From the cell containing the given text, extract its center point as [x, y] coordinate. 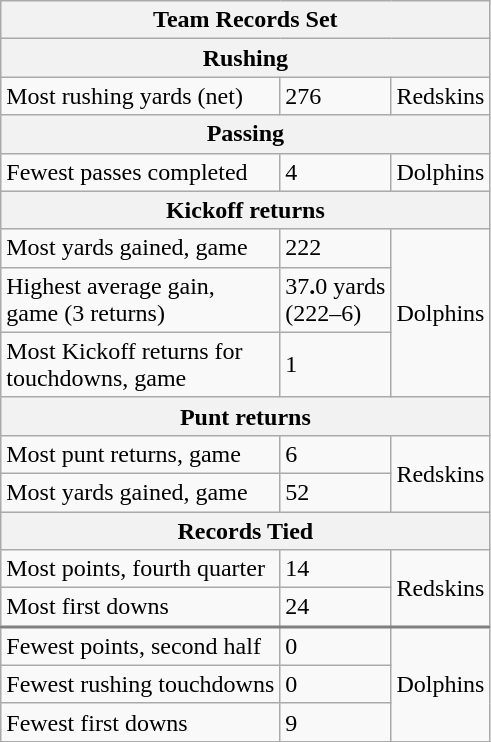
Highest average gain, game (3 returns) [140, 300]
4 [336, 172]
Most points, fourth quarter [140, 569]
Kickoff returns [246, 210]
Records Tied [246, 531]
6 [336, 454]
24 [336, 608]
52 [336, 492]
Fewest passes completed [140, 172]
Most punt returns, game [140, 454]
Most first downs [140, 608]
Fewest rushing touchdowns [140, 684]
14 [336, 569]
1 [336, 364]
222 [336, 248]
Rushing [246, 58]
Punt returns [246, 416]
Most Kickoff returns for touchdowns, game [140, 364]
Most rushing yards (net) [140, 96]
9 [336, 722]
Team Records Set [246, 20]
Fewest points, second half [140, 646]
276 [336, 96]
Fewest first downs [140, 722]
Passing [246, 134]
37.0 yards (222–6) [336, 300]
